For the text-containing cell, return its midpoint in [X, Y] coordinate format. 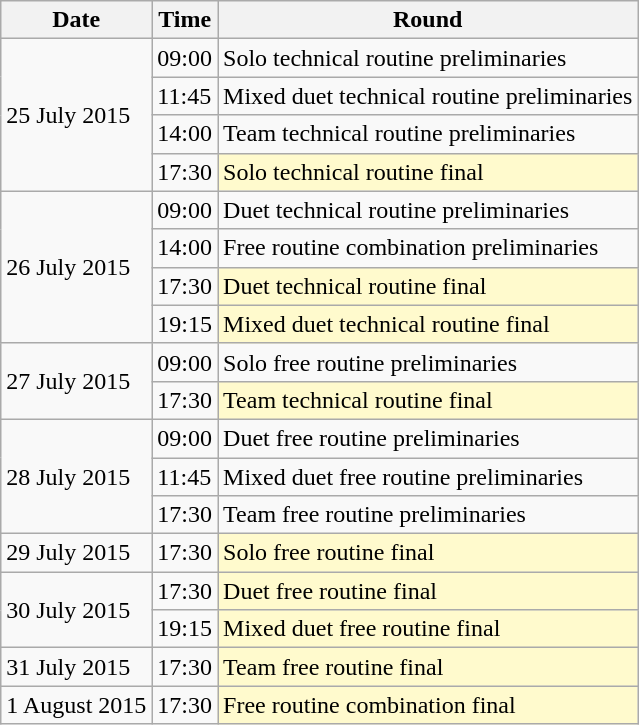
Solo free routine preliminaries [428, 362]
25 July 2015 [76, 115]
Solo technical routine preliminaries [428, 58]
30 July 2015 [76, 610]
Date [76, 20]
Duet technical routine final [428, 286]
Free routine combination final [428, 705]
Mixed duet free routine final [428, 629]
Duet free routine final [428, 591]
Team free routine final [428, 667]
Mixed duet technical routine preliminaries [428, 96]
Duet technical routine preliminaries [428, 210]
Team free routine preliminaries [428, 515]
Time [185, 20]
Solo free routine final [428, 553]
Team technical routine final [428, 400]
Duet free routine preliminaries [428, 438]
26 July 2015 [76, 267]
Round [428, 20]
28 July 2015 [76, 476]
1 August 2015 [76, 705]
Solo technical routine final [428, 172]
Mixed duet technical routine final [428, 324]
27 July 2015 [76, 381]
Mixed duet free routine preliminaries [428, 477]
31 July 2015 [76, 667]
Team technical routine preliminaries [428, 134]
29 July 2015 [76, 553]
Free routine combination preliminaries [428, 248]
